Determine the (x, y) coordinate at the center of the cell enclosing the given text.  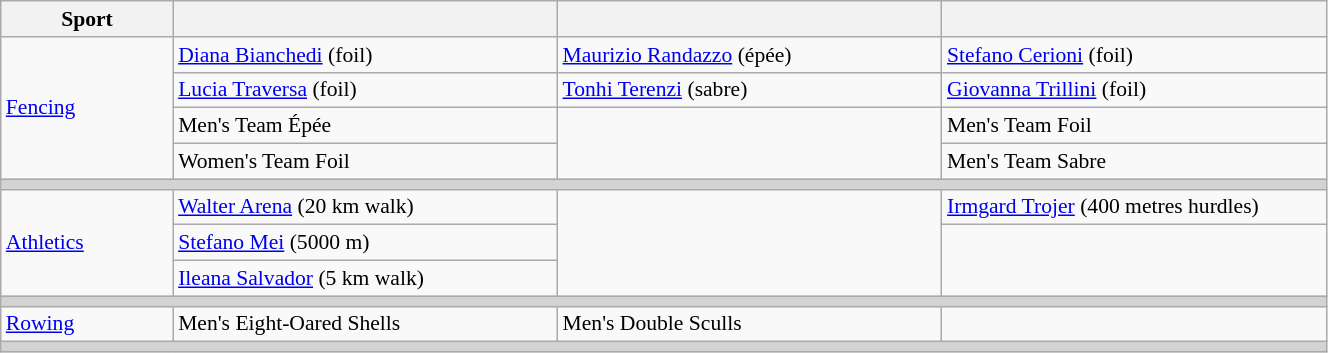
Men's Team Épée (365, 126)
Fencing (87, 108)
Diana Bianchedi (foil) (365, 55)
Maurizio Randazzo (épée) (750, 55)
Irmgard Trojer (400 metres hurdles) (1134, 207)
Tonhi Terenzi (sabre) (750, 90)
Ileana Salvador (5 km walk) (365, 279)
Walter Arena (20 km walk) (365, 207)
Stefano Cerioni (foil) (1134, 55)
Athletics (87, 242)
Men's Team Sabre (1134, 162)
Men's Eight-Oared Shells (365, 324)
Sport (87, 19)
Women's Team Foil (365, 162)
Men's Team Foil (1134, 126)
Men's Double Sculls (750, 324)
Rowing (87, 324)
Lucia Traversa (foil) (365, 90)
Stefano Mei (5000 m) (365, 243)
Giovanna Trillini (foil) (1134, 90)
